Determine the (X, Y) coordinate at the center of the cell enclosing the given text.  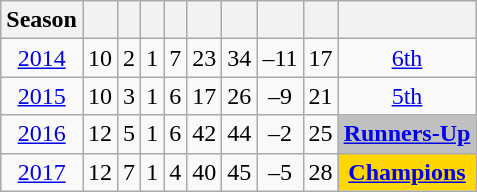
4 (176, 172)
–2 (280, 134)
44 (240, 134)
Champions (407, 172)
23 (204, 58)
2016 (42, 134)
–5 (280, 172)
2017 (42, 172)
28 (320, 172)
21 (320, 96)
–9 (280, 96)
–11 (280, 58)
34 (240, 58)
40 (204, 172)
5th (407, 96)
25 (320, 134)
Runners-Up (407, 134)
2015 (42, 96)
6th (407, 58)
2 (130, 58)
5 (130, 134)
26 (240, 96)
2014 (42, 58)
42 (204, 134)
Season (42, 20)
45 (240, 172)
3 (130, 96)
